Return (x, y) of the center of cell containing provided text 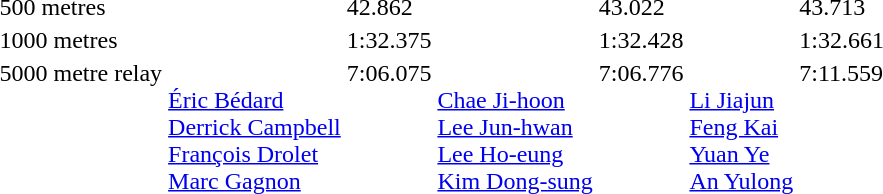
1:32.375 (389, 40)
1:32.428 (641, 40)
